Output the [x, y] coordinate of the center of the cell containing the given text.  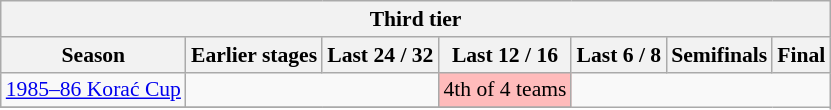
4th of 4 teams [504, 90]
Third tier [416, 19]
Last 24 / 32 [380, 55]
1985–86 Korać Cup [94, 90]
Final [801, 55]
Semifinals [719, 55]
Earlier stages [254, 55]
Last 6 / 8 [618, 55]
Season [94, 55]
Last 12 / 16 [504, 55]
